Find where the given text appears and provide that cell's center as [X, Y] coordinate. 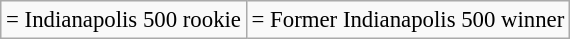
= Indianapolis 500 rookie [124, 20]
= Former Indianapolis 500 winner [408, 20]
